Output the (x, y) coordinate of the center of the cell containing the given text.  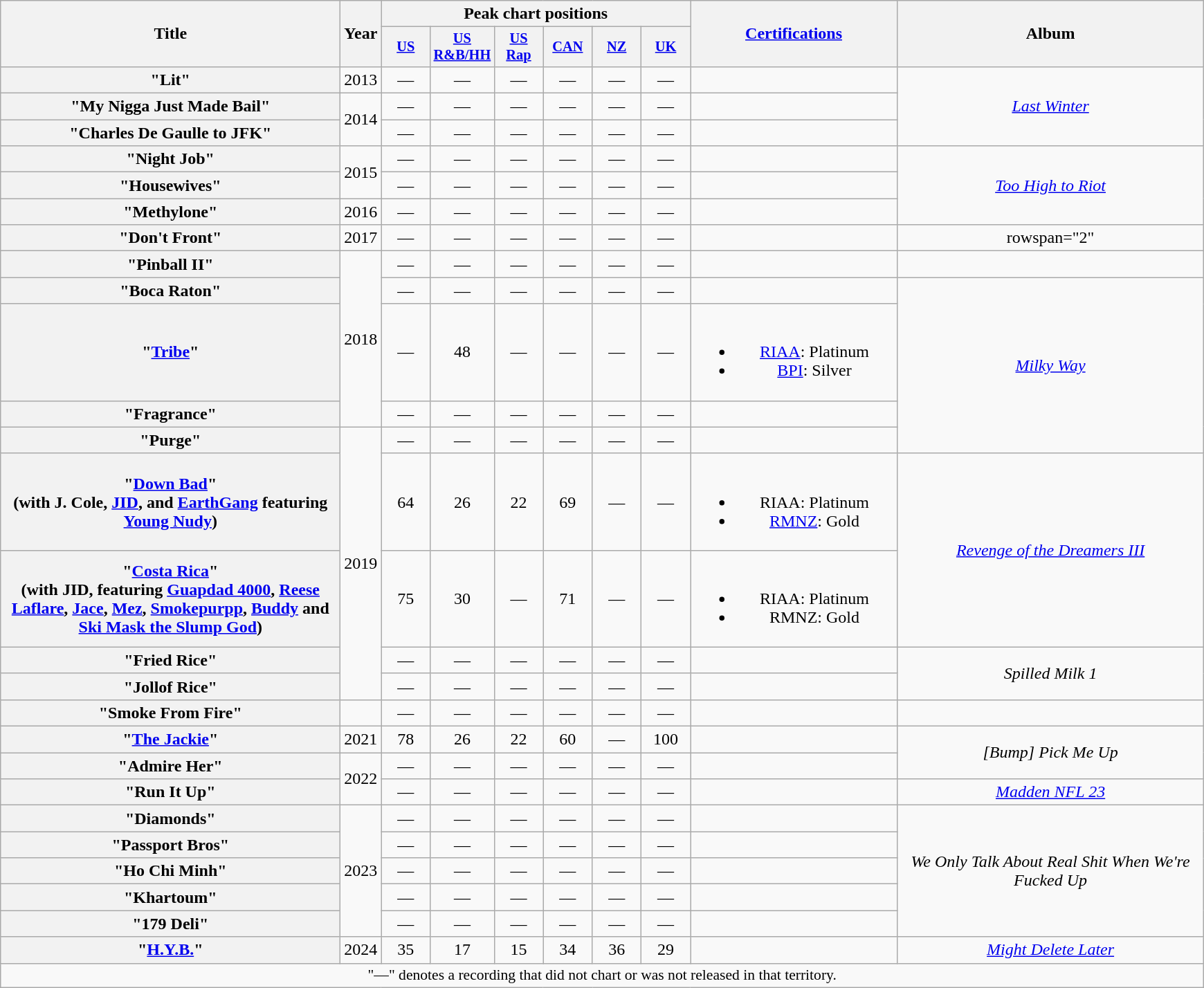
"Night Job" (170, 159)
2015 (361, 172)
Peak chart positions (536, 14)
2024 (361, 950)
48 (462, 352)
2021 (361, 740)
2014 (361, 120)
2023 (361, 871)
100 (666, 740)
"Boca Raton" (170, 291)
"Passport Bros" (170, 845)
2018 (361, 339)
2013 (361, 80)
29 (666, 950)
"H.Y.B." (170, 950)
NZ (617, 47)
78 (405, 740)
We Only Talk About Real Shit When We're Fucked Up (1050, 871)
"Smoke From Fire" (170, 713)
[Bump] Pick Me Up (1050, 753)
Last Winter (1050, 106)
USRap (519, 47)
Too High to Riot (1050, 185)
2019 (361, 563)
2022 (361, 779)
34 (567, 950)
"My Nigga Just Made Bail" (170, 107)
UK (666, 47)
"Fried Rice" (170, 660)
35 (405, 950)
"Don't Front" (170, 238)
"Diamonds" (170, 818)
"The Jackie" (170, 740)
CAN (567, 47)
"Ho Chi Minh" (170, 871)
Certifications (794, 34)
"Lit" (170, 80)
"—" denotes a recording that did not chart or was not released in that territory. (602, 976)
Spilled Milk 1 (1050, 673)
RIAA: PlatinumBPI: Silver (794, 352)
69 (567, 502)
64 (405, 502)
60 (567, 740)
"Charles De Gaulle to JFK" (170, 133)
Album (1050, 34)
rowspan="2" (1050, 238)
2016 (361, 212)
Revenge of the Dreamers III (1050, 550)
"Khartoum" (170, 897)
"Admire Her" (170, 766)
36 (617, 950)
Title (170, 34)
17 (462, 950)
"Purge" (170, 440)
"179 Deli" (170, 924)
"Jollof Rice" (170, 686)
"Down Bad"(with J. Cole, JID, and EarthGang featuring Young Nudy) (170, 502)
"Run It Up" (170, 792)
Year (361, 34)
75 (405, 598)
USR&B/HH (462, 47)
Might Delete Later (1050, 950)
"Pinball II" (170, 264)
15 (519, 950)
"Tribe" (170, 352)
Milky Way (1050, 365)
"Methylone" (170, 212)
"Housewives" (170, 185)
"Costa Rica"(with JID, featuring Guapdad 4000, Reese Laflare, Jace, Mez, Smokepurpp, Buddy and Ski Mask the Slump God) (170, 598)
2017 (361, 238)
US (405, 47)
71 (567, 598)
30 (462, 598)
"Fragrance" (170, 414)
Madden NFL 23 (1050, 792)
